From the cell containing the given text, extract its center point as (x, y) coordinate. 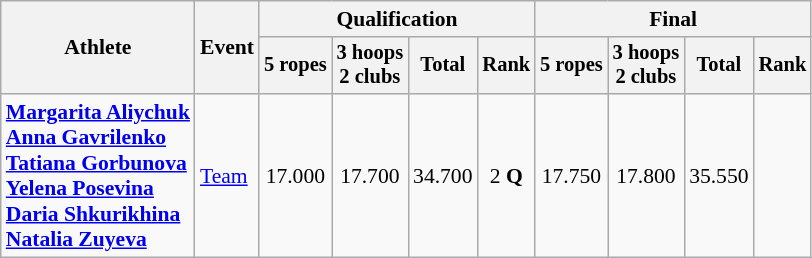
17.800 (646, 176)
17.750 (572, 176)
2 Q (507, 176)
17.700 (370, 176)
Athlete (98, 48)
Event (227, 48)
Team (227, 176)
Qualification (397, 19)
34.700 (442, 176)
Margarita AliychukAnna GavrilenkoTatiana GorbunovaYelena PosevinaDaria ShkurikhinaNatalia Zuyeva (98, 176)
17.000 (296, 176)
Final (673, 19)
35.550 (718, 176)
